From the cell containing the given text, extract its center point as [X, Y] coordinate. 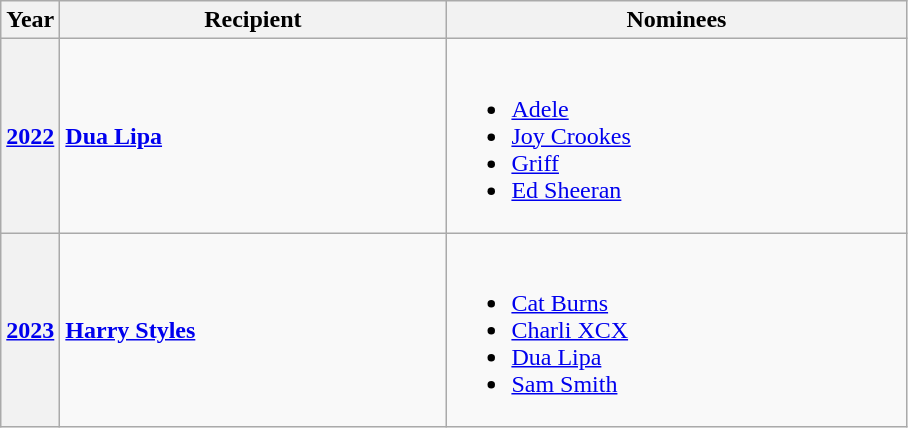
Dua Lipa [253, 136]
Harry Styles [253, 330]
AdeleJoy CrookesGriffEd Sheeran [676, 136]
Recipient [253, 20]
Cat BurnsCharli XCXDua LipaSam Smith [676, 330]
2023 [30, 330]
2022 [30, 136]
Year [30, 20]
Nominees [676, 20]
